Return the (x, y) coordinate for the center point of the cell that contains the specified text.  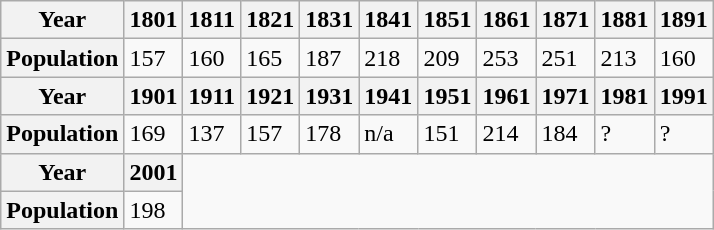
187 (330, 58)
1811 (212, 20)
1931 (330, 96)
184 (566, 134)
1901 (154, 96)
178 (330, 134)
1891 (684, 20)
n/a (388, 134)
169 (154, 134)
1911 (212, 96)
213 (624, 58)
251 (566, 58)
1821 (270, 20)
1841 (388, 20)
214 (506, 134)
1851 (448, 20)
1991 (684, 96)
198 (154, 210)
209 (448, 58)
218 (388, 58)
1861 (506, 20)
1801 (154, 20)
1871 (566, 20)
1981 (624, 96)
1951 (448, 96)
1971 (566, 96)
1921 (270, 96)
165 (270, 58)
2001 (154, 172)
1881 (624, 20)
1961 (506, 96)
137 (212, 134)
253 (506, 58)
1941 (388, 96)
1831 (330, 20)
151 (448, 134)
